Extract the [X, Y] coordinate from the center of the cell holding the provided text.  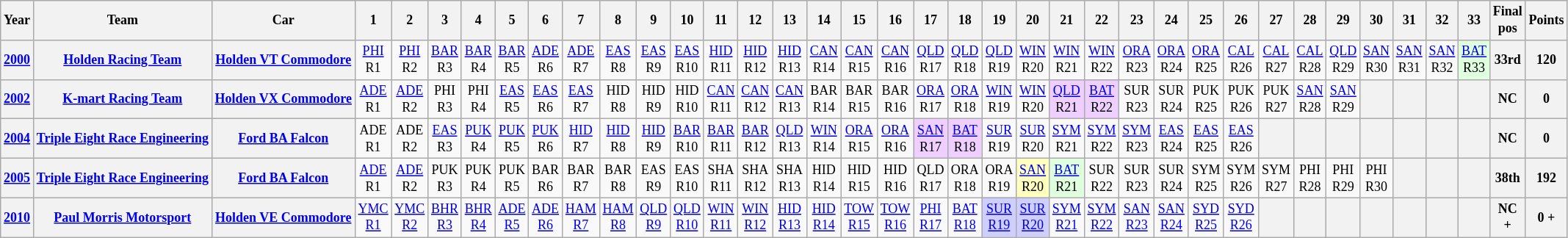
ORAR17 [931, 99]
BARR8 [618, 178]
BARR10 [687, 139]
BARR15 [859, 99]
24 [1172, 21]
HIDR11 [721, 59]
HIDR7 [580, 139]
BARR11 [721, 139]
10 [687, 21]
Paul Morris Motorsport [122, 217]
BATR21 [1066, 178]
ORAR25 [1206, 59]
26 [1241, 21]
33rd [1507, 59]
QLDR13 [790, 139]
TOWR15 [859, 217]
TOWR16 [895, 217]
PHIR28 [1310, 178]
20 [1033, 21]
SHAR13 [790, 178]
BARR4 [478, 59]
BHRR4 [478, 217]
1 [373, 21]
BARR14 [824, 99]
EASR6 [546, 99]
3 [445, 21]
16 [895, 21]
ORAR24 [1172, 59]
Holden VT Commodore [283, 59]
31 [1409, 21]
BATR22 [1102, 99]
WINR14 [824, 139]
BARR5 [512, 59]
11 [721, 21]
22 [1102, 21]
2000 [18, 59]
EASR26 [1241, 139]
2005 [18, 178]
PHIR29 [1343, 178]
ORAR15 [859, 139]
PHIR2 [410, 59]
ADER5 [512, 217]
QLDR10 [687, 217]
CANR11 [721, 99]
SYMR27 [1276, 178]
15 [859, 21]
27 [1276, 21]
CALR26 [1241, 59]
17 [931, 21]
23 [1137, 21]
19 [999, 21]
CALR27 [1276, 59]
SANR28 [1310, 99]
SURR22 [1102, 178]
6 [546, 21]
BARR6 [546, 178]
ORAR23 [1137, 59]
18 [965, 21]
HAMR7 [580, 217]
K-mart Racing Team [122, 99]
PHIR3 [445, 99]
7 [580, 21]
Holden Racing Team [122, 59]
CANR14 [824, 59]
WINR11 [721, 217]
21 [1066, 21]
CANR13 [790, 99]
WINR22 [1102, 59]
SHAR12 [755, 178]
SYMR23 [1137, 139]
PUKR3 [445, 178]
2004 [18, 139]
SANR23 [1137, 217]
ADER7 [580, 59]
Car [283, 21]
192 [1547, 178]
EASR5 [512, 99]
13 [790, 21]
CALR28 [1310, 59]
4 [478, 21]
YMCR1 [373, 217]
BARR3 [445, 59]
QLDR29 [1343, 59]
PHIR1 [373, 59]
32 [1442, 21]
2002 [18, 99]
8 [618, 21]
WINR21 [1066, 59]
QLDR9 [654, 217]
BARR12 [755, 139]
BARR7 [580, 178]
9 [654, 21]
SANR30 [1376, 59]
WINR19 [999, 99]
PHIR4 [478, 99]
EASR3 [445, 139]
14 [824, 21]
PHIR30 [1376, 178]
5 [512, 21]
BATR33 [1475, 59]
EASR25 [1206, 139]
EASR24 [1172, 139]
SYDR25 [1206, 217]
HAMR8 [618, 217]
Holden VX Commodore [283, 99]
28 [1310, 21]
SANR31 [1409, 59]
YMCR2 [410, 217]
EASR8 [618, 59]
Year [18, 21]
ORAR16 [895, 139]
SYMR26 [1241, 178]
QLDR19 [999, 59]
CANR16 [895, 59]
Final pos [1507, 21]
EASR7 [580, 99]
SANR29 [1343, 99]
SANR24 [1172, 217]
SANR32 [1442, 59]
PHIR17 [931, 217]
SANR20 [1033, 178]
HIDR15 [859, 178]
PUKR26 [1241, 99]
NC + [1507, 217]
33 [1475, 21]
WINR12 [755, 217]
38th [1507, 178]
CANR12 [755, 99]
CANR15 [859, 59]
12 [755, 21]
2 [410, 21]
SANR17 [931, 139]
QLDR18 [965, 59]
Team [122, 21]
SYDR26 [1241, 217]
PUKR6 [546, 139]
ORAR19 [999, 178]
0 + [1547, 217]
120 [1547, 59]
30 [1376, 21]
PUKR25 [1206, 99]
Holden VE Commodore [283, 217]
SYMR25 [1206, 178]
QLDR21 [1066, 99]
25 [1206, 21]
HIDR12 [755, 59]
HIDR16 [895, 178]
SHAR11 [721, 178]
HIDR10 [687, 99]
PUKR27 [1276, 99]
Points [1547, 21]
BARR16 [895, 99]
2010 [18, 217]
BHRR3 [445, 217]
29 [1343, 21]
